Extract the [x, y] coordinate from the center of the cell holding the provided text.  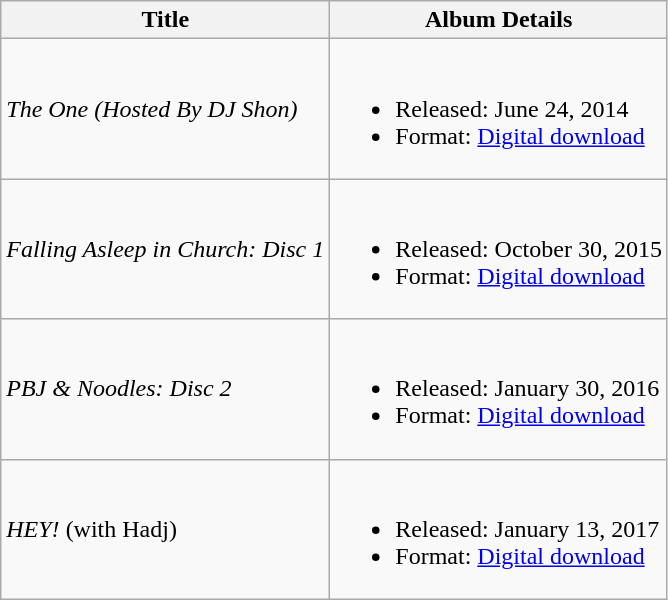
Title [166, 20]
The One (Hosted By DJ Shon) [166, 109]
Album Details [499, 20]
Released: January 13, 2017Format: Digital download [499, 529]
PBJ & Noodles: Disc 2 [166, 389]
Falling Asleep in Church: Disc 1 [166, 249]
Released: June 24, 2014Format: Digital download [499, 109]
Released: October 30, 2015Format: Digital download [499, 249]
HEY! (with Hadj) [166, 529]
Released: January 30, 2016Format: Digital download [499, 389]
